Search for the cell housing the specified text and yield its (X, Y) center coordinate. 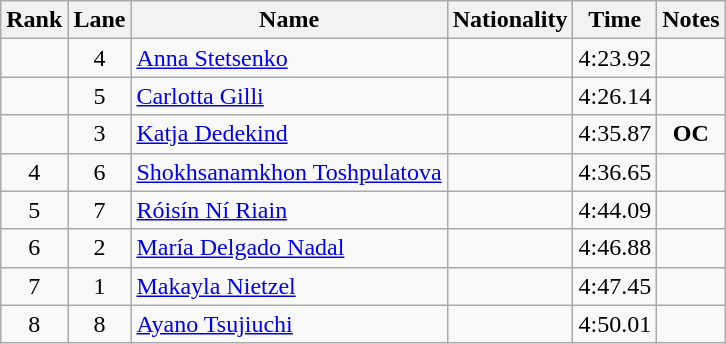
Lane (100, 20)
Time (615, 20)
Notes (691, 20)
3 (100, 134)
María Delgado Nadal (289, 248)
4:47.45 (615, 286)
Name (289, 20)
Rank (34, 20)
OC (691, 134)
Ayano Tsujiuchi (289, 324)
Carlotta Gilli (289, 96)
4:36.65 (615, 172)
4:23.92 (615, 58)
Anna Stetsenko (289, 58)
Shokhsanamkhon Toshpulatova (289, 172)
4:50.01 (615, 324)
2 (100, 248)
Nationality (510, 20)
Katja Dedekind (289, 134)
Makayla Nietzel (289, 286)
4:35.87 (615, 134)
Róisín Ní Riain (289, 210)
1 (100, 286)
4:46.88 (615, 248)
4:26.14 (615, 96)
4:44.09 (615, 210)
